Output the (X, Y) coordinate of the center of the cell containing the given text.  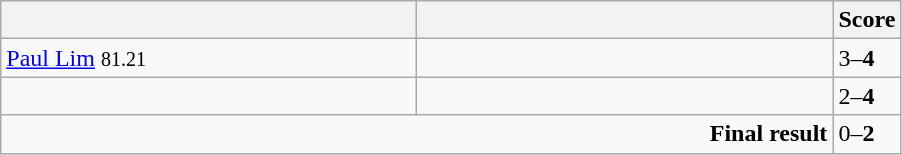
Final result (417, 134)
2–4 (867, 96)
Paul Lim 81.21 (209, 58)
3–4 (867, 58)
0–2 (867, 134)
Score (867, 20)
